Determine the [x, y] coordinate at the center of the cell enclosing the given text.  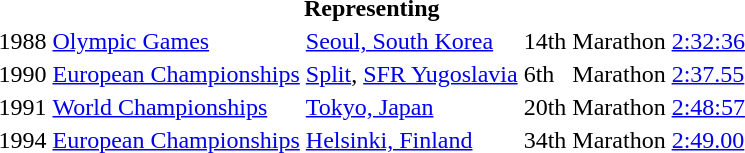
Split, SFR Yugoslavia [412, 74]
20th [545, 107]
Tokyo, Japan [412, 107]
European Championships [176, 74]
Seoul, South Korea [412, 41]
World Championships [176, 107]
6th [545, 74]
Olympic Games [176, 41]
14th [545, 41]
